Return [X, Y] of the center of cell containing provided text 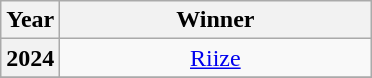
Winner [216, 20]
Riize [216, 58]
2024 [30, 58]
Year [30, 20]
